Return the (x, y) coordinate for the center point of the cell that contains the specified text.  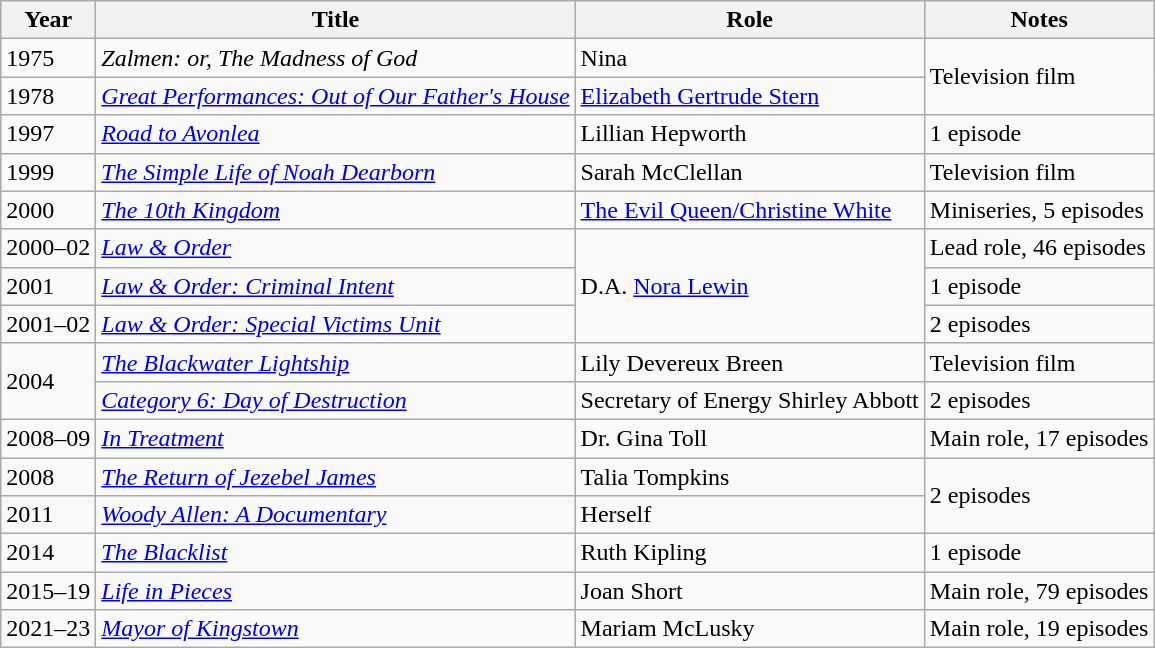
2000–02 (48, 248)
Life in Pieces (336, 591)
2014 (48, 553)
The Blackwater Lightship (336, 362)
Great Performances: Out of Our Father's House (336, 96)
Mayor of Kingstown (336, 629)
Law & Order: Criminal Intent (336, 286)
Ruth Kipling (750, 553)
Category 6: Day of Destruction (336, 400)
Law & Order (336, 248)
Notes (1039, 20)
Zalmen: or, The Madness of God (336, 58)
Road to Avonlea (336, 134)
The Blacklist (336, 553)
Joan Short (750, 591)
In Treatment (336, 438)
1999 (48, 172)
Title (336, 20)
1975 (48, 58)
2001 (48, 286)
Woody Allen: A Documentary (336, 515)
Sarah McClellan (750, 172)
The Evil Queen/Christine White (750, 210)
Role (750, 20)
2011 (48, 515)
Mariam McLusky (750, 629)
1978 (48, 96)
Herself (750, 515)
2015–19 (48, 591)
Year (48, 20)
2000 (48, 210)
Main role, 79 episodes (1039, 591)
Lillian Hepworth (750, 134)
The Return of Jezebel James (336, 477)
Law & Order: Special Victims Unit (336, 324)
The Simple Life of Noah Dearborn (336, 172)
Lily Devereux Breen (750, 362)
Talia Tompkins (750, 477)
Secretary of Energy Shirley Abbott (750, 400)
Main role, 19 episodes (1039, 629)
2008 (48, 477)
Miniseries, 5 episodes (1039, 210)
Dr. Gina Toll (750, 438)
2008–09 (48, 438)
Lead role, 46 episodes (1039, 248)
2021–23 (48, 629)
Main role, 17 episodes (1039, 438)
The 10th Kingdom (336, 210)
Elizabeth Gertrude Stern (750, 96)
D.A. Nora Lewin (750, 286)
Nina (750, 58)
2004 (48, 381)
1997 (48, 134)
2001–02 (48, 324)
